Return (x, y) of the center of cell containing provided text 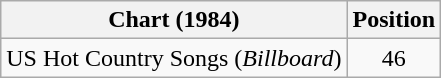
Position (394, 20)
46 (394, 58)
Chart (1984) (174, 20)
US Hot Country Songs (Billboard) (174, 58)
